For the text-containing cell, return its midpoint in (X, Y) coordinate format. 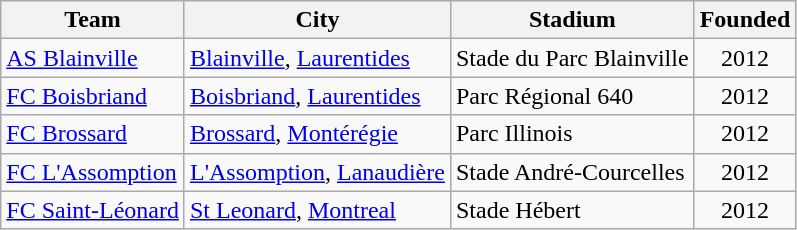
Founded (745, 20)
FC Saint-Léonard (93, 210)
St Leonard, Montreal (317, 210)
Stade André-Courcelles (572, 172)
Brossard, Montérégie (317, 134)
Parc Illinois (572, 134)
Team (93, 20)
City (317, 20)
AS Blainville (93, 58)
Stadium (572, 20)
Blainville, Laurentides (317, 58)
Boisbriand, Laurentides (317, 96)
L'Assomption, Lanaudière (317, 172)
FC L'Assomption (93, 172)
Stade Hébert (572, 210)
Stade du Parc Blainville (572, 58)
Parc Régional 640 (572, 96)
FC Boisbriand (93, 96)
FC Brossard (93, 134)
